For the text-containing cell, return its midpoint in [x, y] coordinate format. 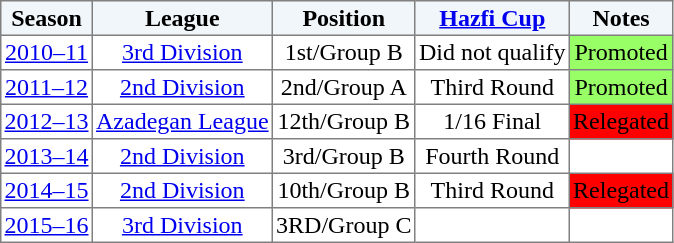
Position [344, 18]
2014–15 [47, 190]
1st/Group B [344, 52]
10th/Group B [344, 190]
2015–16 [47, 225]
Notes [620, 18]
2012–13 [47, 121]
League [182, 18]
12th/Group B [344, 121]
2011–12 [47, 87]
2013–14 [47, 156]
2nd/Group A [344, 87]
3RD/Group C [344, 225]
Season [47, 18]
1/16 Final [492, 121]
3rd/Group B [344, 156]
2010–11 [47, 52]
Hazfi Cup [492, 18]
Did not qualify [492, 52]
Azadegan League [182, 121]
Fourth Round [492, 156]
